Return (X, Y) of the center of cell containing provided text 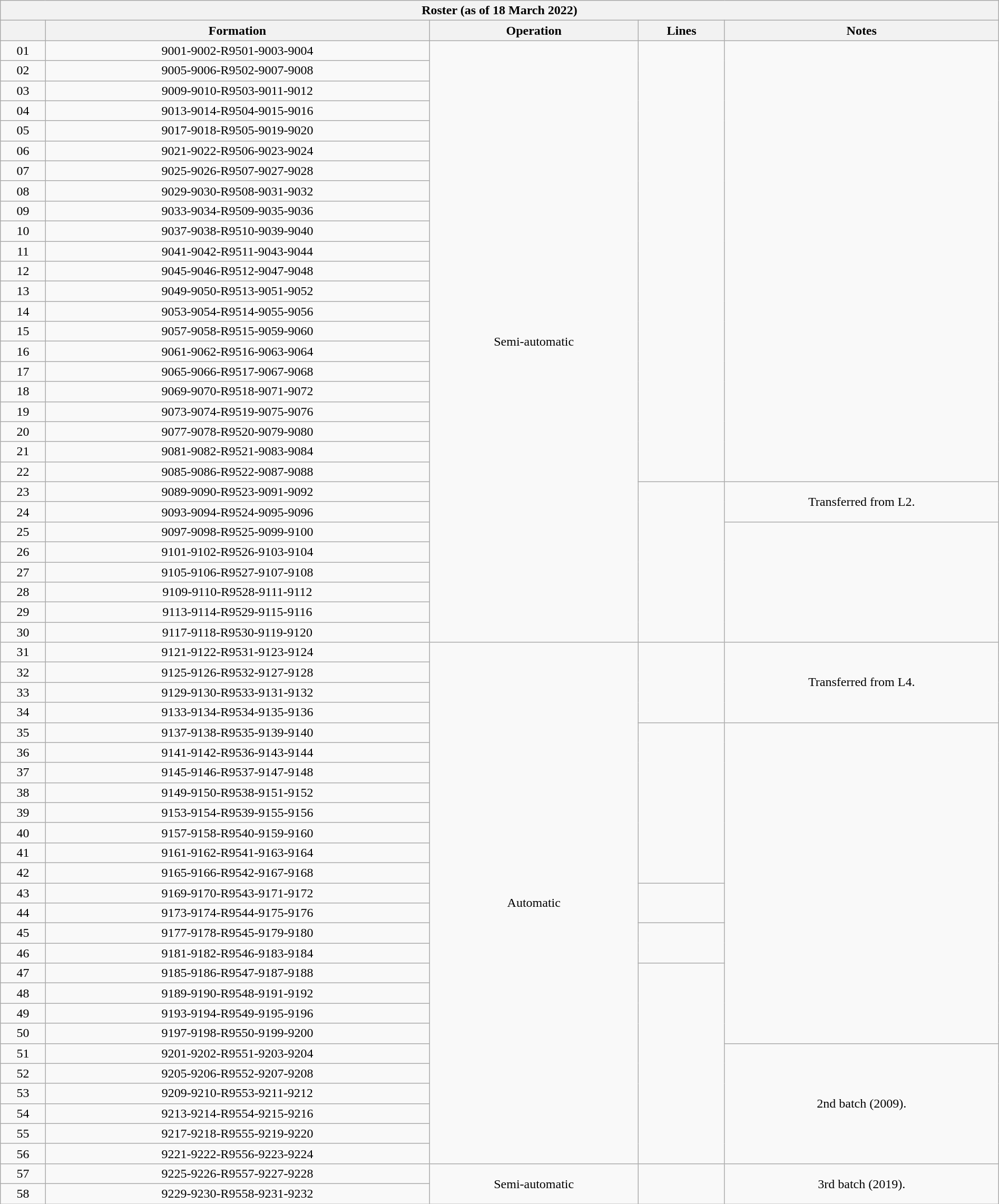
9041-9042-R9511-9043-9044 (237, 251)
33 (23, 692)
39 (23, 813)
9037-9038-R9510-9039-9040 (237, 231)
9073-9074-R9519-9075-9076 (237, 412)
9205-9206-R9552-9207-9208 (237, 1073)
48 (23, 993)
17 (23, 371)
9213-9214-R9554-9215-9216 (237, 1113)
9197-9198-R9550-9199-9200 (237, 1033)
Notes (861, 31)
46 (23, 953)
20 (23, 432)
9145-9146-R9537-9147-9148 (237, 772)
05 (23, 131)
9029-9030-R9508-9031-9032 (237, 191)
9049-9050-R9513-9051-9052 (237, 291)
9229-9230-R9558-9231-9232 (237, 1193)
9053-9054-R9514-9055-9056 (237, 311)
51 (23, 1053)
15 (23, 331)
Roster (as of 18 March 2022) (500, 11)
40 (23, 833)
3rd batch (2019). (861, 1183)
9153-9154-R9539-9155-9156 (237, 813)
9025-9026-R9507-9027-9028 (237, 171)
9021-9022-R9506-9023-9024 (237, 151)
9149-9150-R9538-9151-9152 (237, 792)
9089-9090-R9523-9091-9092 (237, 492)
9185-9186-R9547-9187-9188 (237, 973)
38 (23, 792)
9065-9066-R9517-9067-9068 (237, 371)
9081-9082-R9521-9083-9084 (237, 452)
Lines (682, 31)
37 (23, 772)
04 (23, 111)
9113-9114-R9529-9115-9116 (237, 612)
09 (23, 211)
29 (23, 612)
12 (23, 271)
9221-9222-R9556-9223-9224 (237, 1153)
23 (23, 492)
34 (23, 712)
9193-9194-R9549-9195-9196 (237, 1013)
9141-9142-R9536-9143-9144 (237, 752)
9109-9110-R9528-9111-9112 (237, 592)
31 (23, 652)
9217-9218-R9555-9219-9220 (237, 1133)
9201-9202-R9551-9203-9204 (237, 1053)
9001-9002-R9501-9003-9004 (237, 51)
9101-9102-R9526-9103-9104 (237, 552)
9173-9174-R9544-9175-9176 (237, 913)
11 (23, 251)
42 (23, 873)
26 (23, 552)
9169-9170-R9543-9171-9172 (237, 893)
9057-9058-R9515-9059-9060 (237, 331)
Operation (534, 31)
9069-9070-R9518-9071-9072 (237, 391)
9181-9182-R9546-9183-9184 (237, 953)
58 (23, 1193)
9225-9226-R9557-9227-9228 (237, 1173)
9137-9138-R9535-9139-9140 (237, 732)
30 (23, 632)
44 (23, 913)
21 (23, 452)
56 (23, 1153)
22 (23, 472)
19 (23, 412)
52 (23, 1073)
25 (23, 532)
43 (23, 893)
9077-9078-R9520-9079-9080 (237, 432)
36 (23, 752)
54 (23, 1113)
07 (23, 171)
06 (23, 151)
32 (23, 672)
45 (23, 933)
53 (23, 1093)
9017-9018-R9505-9019-9020 (237, 131)
9125-9126-R9532-9127-9128 (237, 672)
9165-9166-R9542-9167-9168 (237, 873)
9005-9006-R9502-9007-9008 (237, 71)
50 (23, 1033)
28 (23, 592)
9189-9190-R9548-9191-9192 (237, 993)
47 (23, 973)
02 (23, 71)
41 (23, 853)
13 (23, 291)
2nd batch (2009). (861, 1103)
9133-9134-R9534-9135-9136 (237, 712)
57 (23, 1173)
9117-9118-R9530-9119-9120 (237, 632)
10 (23, 231)
Transferred from L4. (861, 682)
35 (23, 732)
14 (23, 311)
01 (23, 51)
49 (23, 1013)
9009-9010-R9503-9011-9012 (237, 91)
9085-9086-R9522-9087-9088 (237, 472)
18 (23, 391)
Transferred from L2. (861, 502)
9097-9098-R9525-9099-9100 (237, 532)
9045-9046-R9512-9047-9048 (237, 271)
27 (23, 572)
9061-9062-R9516-9063-9064 (237, 351)
9013-9014-R9504-9015-9016 (237, 111)
Automatic (534, 903)
24 (23, 512)
9105-9106-R9527-9107-9108 (237, 572)
9093-9094-R9524-9095-9096 (237, 512)
9033-9034-R9509-9035-9036 (237, 211)
9177-9178-R9545-9179-9180 (237, 933)
9157-9158-R9540-9159-9160 (237, 833)
03 (23, 91)
55 (23, 1133)
08 (23, 191)
9161-9162-R9541-9163-9164 (237, 853)
Formation (237, 31)
9121-9122-R9531-9123-9124 (237, 652)
9129-9130-R9533-9131-9132 (237, 692)
16 (23, 351)
9209-9210-R9553-9211-9212 (237, 1093)
